Return [x, y] of the center of cell containing provided text 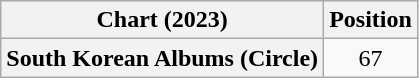
South Korean Albums (Circle) [162, 58]
Position [371, 20]
67 [371, 58]
Chart (2023) [162, 20]
